Provide the [x, y] coordinate of the cell's center where the given text is located.  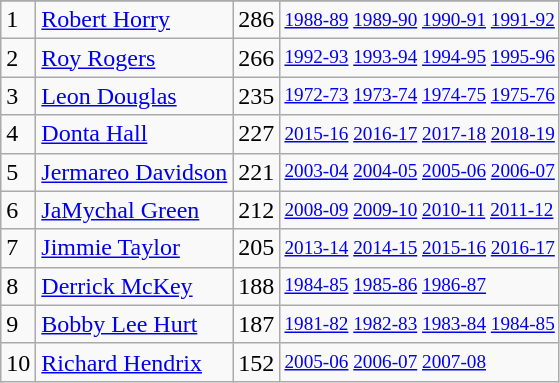
Donta Hall [134, 134]
8 [18, 286]
187 [256, 324]
2013-14 2014-15 2015-16 2016-17 [420, 248]
266 [256, 58]
3 [18, 96]
188 [256, 286]
2015-16 2016-17 2017-18 2018-19 [420, 134]
Robert Horry [134, 20]
2005-06 2006-07 2007-08 [420, 362]
1972-73 1973-74 1974-75 1975-76 [420, 96]
7 [18, 248]
152 [256, 362]
5 [18, 172]
Jimmie Taylor [134, 248]
Roy Rogers [134, 58]
1981-82 1982-83 1983-84 1984-85 [420, 324]
2 [18, 58]
2003-04 2004-05 2005-06 2006-07 [420, 172]
1984-85 1985-86 1986-87 [420, 286]
235 [256, 96]
212 [256, 210]
221 [256, 172]
286 [256, 20]
2008-09 2009-10 2010-11 2011-12 [420, 210]
1988-89 1989-90 1990-91 1991-92 [420, 20]
6 [18, 210]
1 [18, 20]
1992-93 1993-94 1994-95 1995-96 [420, 58]
205 [256, 248]
10 [18, 362]
Derrick McKey [134, 286]
9 [18, 324]
JaMychal Green [134, 210]
227 [256, 134]
4 [18, 134]
Richard Hendrix [134, 362]
Leon Douglas [134, 96]
Jermareo Davidson [134, 172]
Bobby Lee Hurt [134, 324]
